Detect which cell encompasses the target text, then output its (x, y) center coordinate. 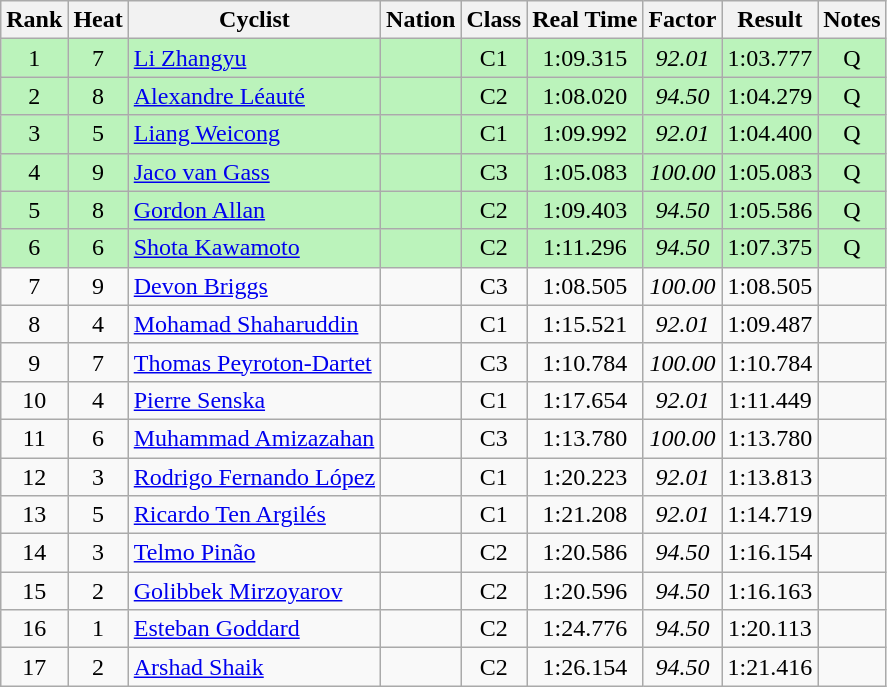
Rodrigo Fernando López (254, 477)
1:16.163 (770, 591)
Muhammad Amizazahan (254, 438)
Esteban Goddard (254, 629)
1:21.208 (585, 515)
1:11.449 (770, 400)
1:17.654 (585, 400)
14 (34, 553)
1:09.992 (585, 134)
11 (34, 438)
Notes (852, 20)
Ricardo Ten Argilés (254, 515)
Pierre Senska (254, 400)
Factor (682, 20)
Class (494, 20)
1:04.279 (770, 96)
17 (34, 667)
12 (34, 477)
Thomas Peyroton-Dartet (254, 362)
1:15.521 (585, 324)
1:07.375 (770, 248)
1:14.719 (770, 515)
Mohamad Shaharuddin (254, 324)
Arshad Shaik (254, 667)
Devon Briggs (254, 286)
Jaco van Gass (254, 172)
Heat (98, 20)
1:20.223 (585, 477)
1:08.020 (585, 96)
1:04.400 (770, 134)
Telmo Pinão (254, 553)
Result (770, 20)
1:20.113 (770, 629)
16 (34, 629)
1:05.586 (770, 210)
Gordon Allan (254, 210)
1:16.154 (770, 553)
13 (34, 515)
Rank (34, 20)
1:09.403 (585, 210)
1:09.315 (585, 58)
1:20.596 (585, 591)
Real Time (585, 20)
Golibbek Mirzoyarov (254, 591)
Liang Weicong (254, 134)
1:11.296 (585, 248)
1:09.487 (770, 324)
Shota Kawamoto (254, 248)
Li Zhangyu (254, 58)
Cyclist (254, 20)
1:21.416 (770, 667)
15 (34, 591)
Nation (421, 20)
1:26.154 (585, 667)
10 (34, 400)
1:24.776 (585, 629)
1:20.586 (585, 553)
Alexandre Léauté (254, 96)
1:13.813 (770, 477)
1:03.777 (770, 58)
